Detect which cell encompasses the target text, then output its [x, y] center coordinate. 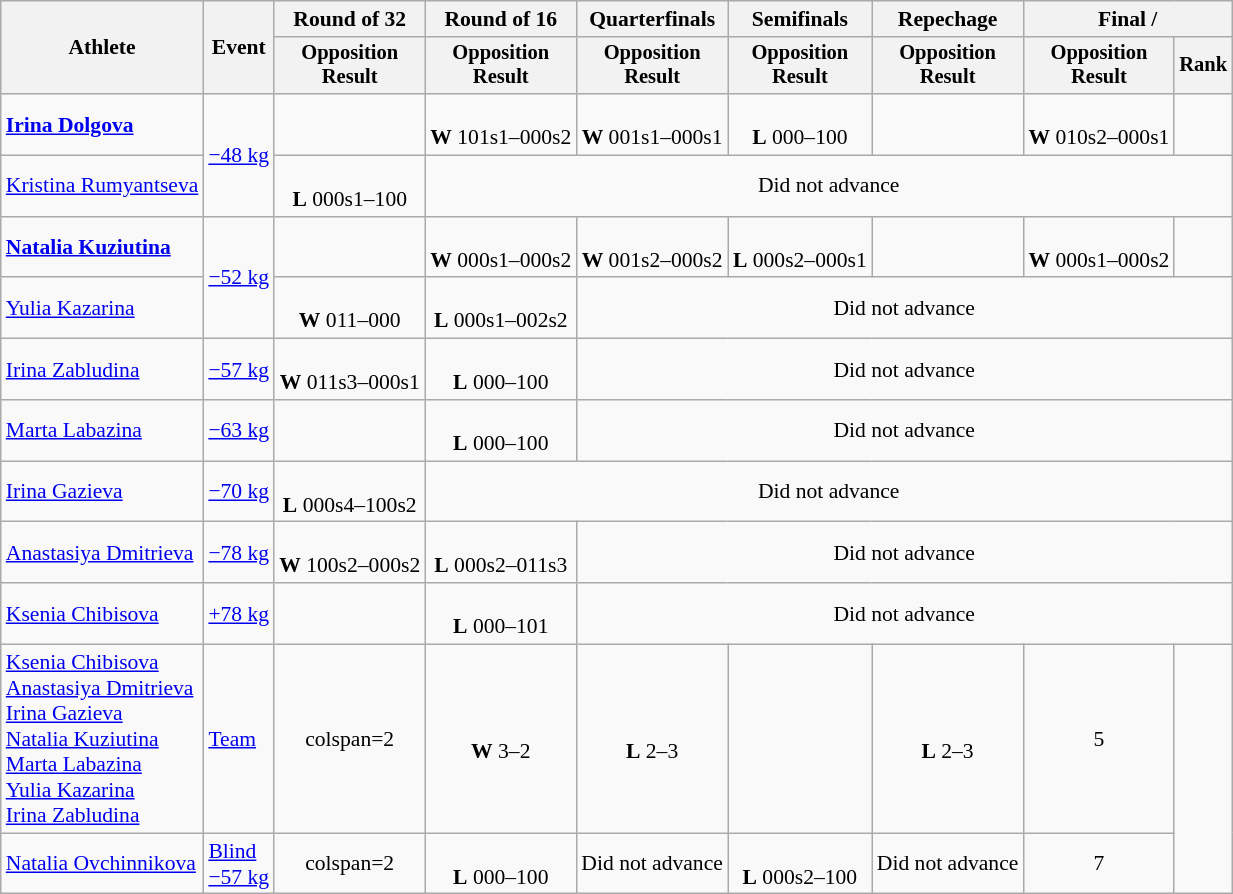
L 000s4–100s2 [350, 492]
W 001s1–000s1 [652, 124]
Team [238, 740]
Blind−57 kg [238, 864]
Round of 16 [500, 19]
5 [1098, 740]
−52 kg [238, 278]
−70 kg [238, 492]
W 010s2–000s1 [1098, 124]
+78 kg [238, 614]
−57 kg [238, 370]
L 000–101 [500, 614]
Kristina Rumyantseva [102, 186]
Event [238, 48]
W 101s1–000s2 [500, 124]
Natalia Ovchinnikova [102, 864]
Yulia Kazarina [102, 308]
−48 kg [238, 155]
Irina Dolgova [102, 124]
L 000s1–002s2 [500, 308]
−78 kg [238, 552]
Irina Zabludina [102, 370]
W 100s2–000s2 [350, 552]
Repechage [948, 19]
Round of 32 [350, 19]
Athlete [102, 48]
Quarterfinals [652, 19]
W 3–2 [500, 740]
Semifinals [800, 19]
Irina Gazieva [102, 492]
L 000s2–000s1 [800, 248]
L 000s2–011s3 [500, 552]
Anastasiya Dmitrieva [102, 552]
−63 kg [238, 430]
Rank [1203, 66]
W 001s2–000s2 [652, 248]
W 011–000 [350, 308]
L 000s2–100 [800, 864]
W 011s3–000s1 [350, 370]
Natalia Kuziutina [102, 248]
7 [1098, 864]
Final / [1128, 19]
Marta Labazina [102, 430]
L 000s1–100 [350, 186]
Ksenia Chibisova [102, 614]
Ksenia ChibisovaAnastasiya DmitrievaIrina GazievaNatalia KuziutinaMarta LabazinaYulia KazarinaIrina Zabludina [102, 740]
